Output the [X, Y] coordinate of the center of the cell containing the given text.  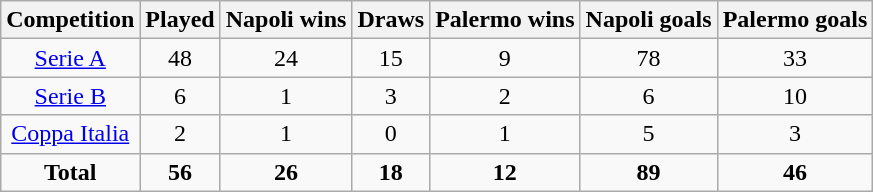
46 [795, 172]
Draws [391, 20]
Competition [70, 20]
33 [795, 58]
89 [648, 172]
Serie B [70, 96]
Coppa Italia [70, 134]
0 [391, 134]
Palermo goals [795, 20]
Total [70, 172]
Napoli goals [648, 20]
15 [391, 58]
Played [180, 20]
56 [180, 172]
78 [648, 58]
18 [391, 172]
48 [180, 58]
10 [795, 96]
12 [505, 172]
9 [505, 58]
5 [648, 134]
Serie A [70, 58]
Palermo wins [505, 20]
Napoli wins [286, 20]
26 [286, 172]
24 [286, 58]
